Locate the cell with the specified text and output its (x, y) center coordinate. 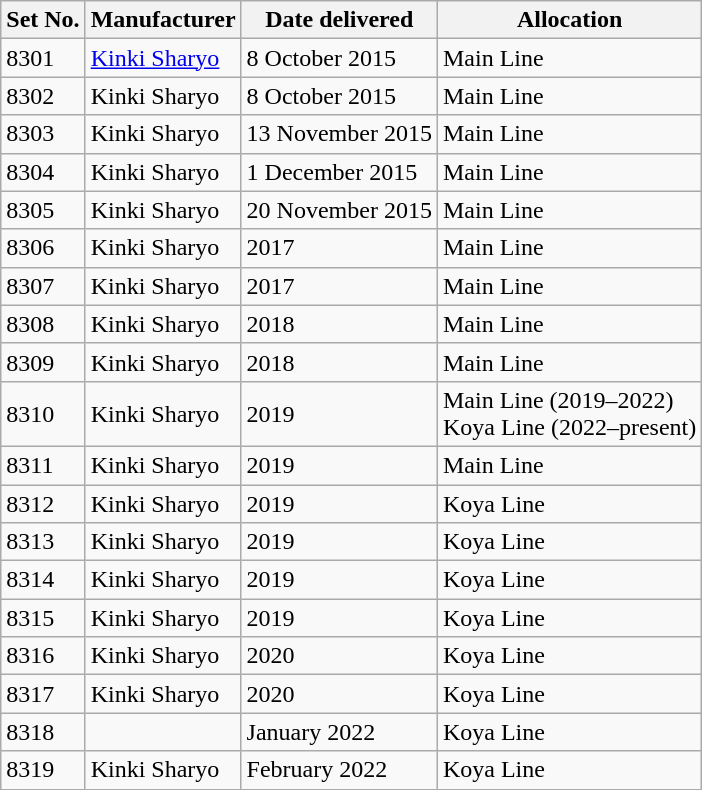
8318 (43, 732)
8307 (43, 286)
8314 (43, 580)
8316 (43, 656)
8312 (43, 503)
Manufacturer (163, 20)
1 December 2015 (339, 172)
February 2022 (339, 770)
8319 (43, 770)
8305 (43, 210)
8308 (43, 324)
January 2022 (339, 732)
8317 (43, 694)
8315 (43, 618)
Set No. (43, 20)
8303 (43, 134)
8301 (43, 58)
8304 (43, 172)
Date delivered (339, 20)
8311 (43, 465)
8302 (43, 96)
8313 (43, 542)
Allocation (569, 20)
Main Line (2019–2022) Koya Line (2022–present) (569, 414)
8306 (43, 248)
8310 (43, 414)
13 November 2015 (339, 134)
8309 (43, 362)
20 November 2015 (339, 210)
